Determine the [x, y] coordinate at the center of the cell enclosing the given text.  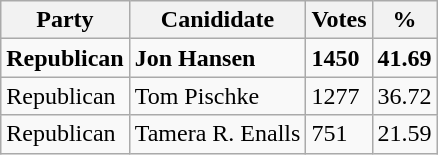
36.72 [404, 96]
Tamera R. Enalls [218, 134]
Jon Hansen [218, 58]
Tom Pischke [218, 96]
41.69 [404, 58]
1450 [339, 58]
21.59 [404, 134]
751 [339, 134]
1277 [339, 96]
% [404, 20]
Party [65, 20]
Canididate [218, 20]
Votes [339, 20]
